Identify which cell holds the provided text, then report its (x, y) central coordinate. 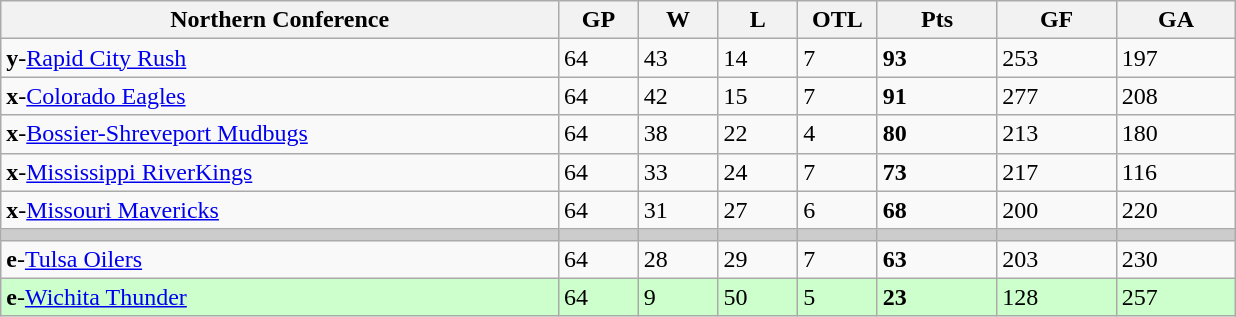
42 (678, 96)
253 (1057, 58)
y-Rapid City Rush (280, 58)
23 (937, 297)
x-Missouri Mavericks (280, 210)
27 (758, 210)
217 (1057, 172)
x-Bossier-Shreveport Mudbugs (280, 134)
GP (599, 20)
29 (758, 259)
43 (678, 58)
x-Colorado Eagles (280, 96)
L (758, 20)
38 (678, 134)
220 (1176, 210)
80 (937, 134)
116 (1176, 172)
208 (1176, 96)
91 (937, 96)
W (678, 20)
Pts (937, 20)
230 (1176, 259)
GF (1057, 20)
63 (937, 259)
4 (838, 134)
9 (678, 297)
200 (1057, 210)
213 (1057, 134)
68 (937, 210)
15 (758, 96)
14 (758, 58)
6 (838, 210)
257 (1176, 297)
24 (758, 172)
203 (1057, 259)
22 (758, 134)
73 (937, 172)
180 (1176, 134)
277 (1057, 96)
31 (678, 210)
93 (937, 58)
x-Mississippi RiverKings (280, 172)
5 (838, 297)
197 (1176, 58)
50 (758, 297)
GA (1176, 20)
128 (1057, 297)
28 (678, 259)
e-Wichita Thunder (280, 297)
33 (678, 172)
e-Tulsa Oilers (280, 259)
Northern Conference (280, 20)
OTL (838, 20)
